Provide the (X, Y) coordinate of the cell's center where the given text is located.  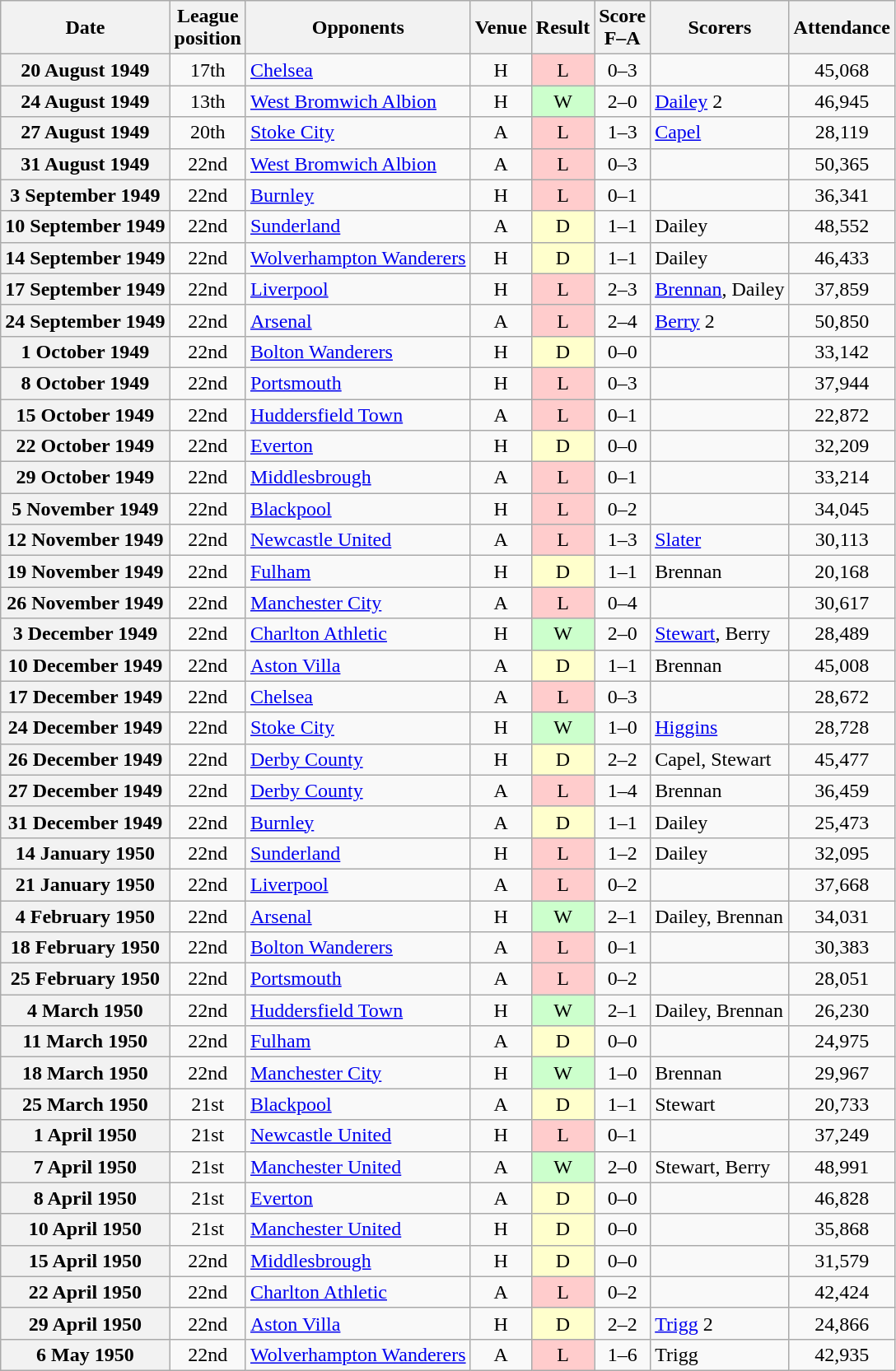
14 January 1950 (86, 853)
48,552 (842, 226)
Capel (720, 133)
46,828 (842, 1198)
3 September 1949 (86, 195)
42,935 (842, 1355)
Trigg (720, 1355)
37,668 (842, 884)
29 October 1949 (86, 478)
45,068 (842, 70)
31 December 1949 (86, 822)
1 April 1950 (86, 1136)
45,008 (842, 665)
28,051 (842, 979)
25 February 1950 (86, 979)
33,214 (842, 478)
26 November 1949 (86, 603)
Trigg 2 (720, 1323)
31 August 1949 (86, 164)
5 November 1949 (86, 509)
22,872 (842, 414)
10 December 1949 (86, 665)
18 March 1950 (86, 1073)
15 April 1950 (86, 1261)
8 October 1949 (86, 383)
28,489 (842, 634)
27 August 1949 (86, 133)
37,249 (842, 1136)
Date (86, 28)
20,733 (842, 1104)
26 December 1949 (86, 759)
46,945 (842, 101)
18 February 1950 (86, 948)
11 March 1950 (86, 1042)
26,230 (842, 1010)
4 February 1950 (86, 916)
Opponents (357, 28)
Capel, Stewart (720, 759)
36,341 (842, 195)
24 August 1949 (86, 101)
14 September 1949 (86, 258)
17th (208, 70)
36,459 (842, 790)
48,991 (842, 1167)
Brennan, Dailey (720, 289)
25,473 (842, 822)
30,617 (842, 603)
34,031 (842, 916)
28,728 (842, 728)
50,850 (842, 320)
28,672 (842, 697)
Dailey 2 (720, 101)
Attendance (842, 28)
10 September 1949 (86, 226)
34,045 (842, 509)
4 March 1950 (86, 1010)
27 December 1949 (86, 790)
6 May 1950 (86, 1355)
32,095 (842, 853)
8 April 1950 (86, 1198)
15 October 1949 (86, 414)
ScoreF–A (623, 28)
7 April 1950 (86, 1167)
10 April 1950 (86, 1229)
29,967 (842, 1073)
28,119 (842, 133)
1 October 1949 (86, 352)
3 December 1949 (86, 634)
20th (208, 133)
12 November 1949 (86, 540)
37,944 (842, 383)
17 September 1949 (86, 289)
30,383 (842, 948)
20 August 1949 (86, 70)
2–3 (623, 289)
24 December 1949 (86, 728)
45,477 (842, 759)
46,433 (842, 258)
1–6 (623, 1355)
37,859 (842, 289)
Slater (720, 540)
21 January 1950 (86, 884)
31,579 (842, 1261)
Scorers (720, 28)
22 April 1950 (86, 1292)
42,424 (842, 1292)
25 March 1950 (86, 1104)
Berry 2 (720, 320)
24 September 1949 (86, 320)
30,113 (842, 540)
2–4 (623, 320)
50,365 (842, 164)
32,209 (842, 446)
Venue (501, 28)
0–4 (623, 603)
13th (208, 101)
22 October 1949 (86, 446)
19 November 1949 (86, 571)
24,866 (842, 1323)
Result (562, 28)
1–2 (623, 853)
33,142 (842, 352)
17 December 1949 (86, 697)
Leagueposition (208, 28)
35,868 (842, 1229)
Stewart (720, 1104)
24,975 (842, 1042)
29 April 1950 (86, 1323)
20,168 (842, 571)
1–4 (623, 790)
Higgins (720, 728)
